Search for the cell housing the specified text and yield its [x, y] center coordinate. 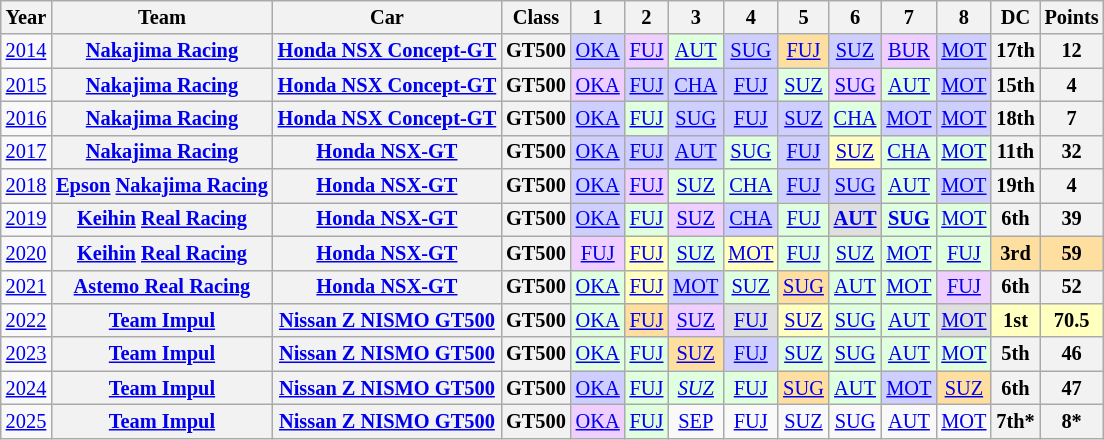
DC [1015, 17]
2022 [26, 320]
Astemo Real Racing [162, 287]
2025 [26, 421]
SEP [696, 421]
47 [1072, 388]
3rd [1015, 253]
Team [162, 17]
Class [536, 17]
Year [26, 17]
32 [1072, 152]
Epson Nakajima Racing [162, 186]
18th [1015, 118]
2024 [26, 388]
2019 [26, 219]
6 [856, 17]
12 [1072, 51]
2023 [26, 354]
52 [1072, 287]
8 [964, 17]
BUR [908, 51]
2016 [26, 118]
59 [1072, 253]
15th [1015, 85]
5 [803, 17]
1 [598, 17]
2020 [26, 253]
70.5 [1072, 320]
17th [1015, 51]
7th* [1015, 421]
11th [1015, 152]
2017 [26, 152]
2014 [26, 51]
39 [1072, 219]
2 [647, 17]
8* [1072, 421]
3 [696, 17]
2021 [26, 287]
Car [387, 17]
19th [1015, 186]
5th [1015, 354]
2018 [26, 186]
Points [1072, 17]
46 [1072, 354]
2015 [26, 85]
1st [1015, 320]
